Detect which cell encompasses the target text, then output its [x, y] center coordinate. 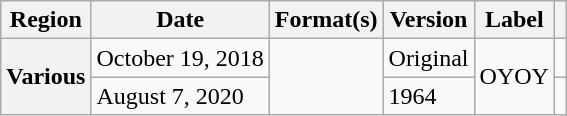
August 7, 2020 [180, 96]
Region [46, 20]
Version [428, 20]
October 19, 2018 [180, 58]
Original [428, 58]
Label [514, 20]
OYOY [514, 77]
1964 [428, 96]
Format(s) [326, 20]
Date [180, 20]
Various [46, 77]
